Capture the cell that displays the provided text and extract its (X, Y) central coordinate. 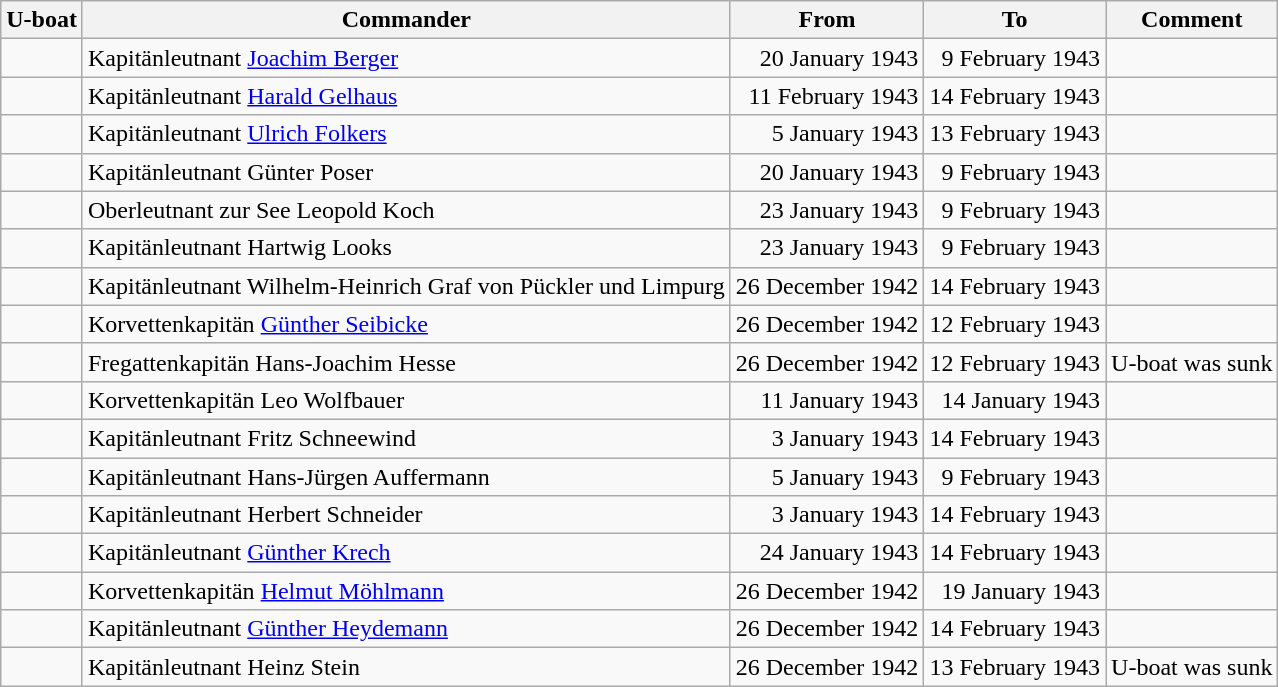
14 January 1943 (1015, 400)
U-boat (42, 20)
Kapitänleutnant Wilhelm-Heinrich Graf von Pückler und Limpurg (406, 286)
Korvettenkapitän Leo Wolfbauer (406, 400)
Kapitänleutnant Fritz Schneewind (406, 438)
Commander (406, 20)
11 January 1943 (827, 400)
Kapitänleutnant Günter Poser (406, 172)
11 February 1943 (827, 96)
Kapitänleutnant Harald Gelhaus (406, 96)
Oberleutnant zur See Leopold Koch (406, 210)
Kapitänleutnant Günther Krech (406, 553)
From (827, 20)
To (1015, 20)
Fregattenkapitän Hans-Joachim Hesse (406, 362)
Korvettenkapitän Helmut Möhlmann (406, 591)
Kapitänleutnant Hartwig Looks (406, 248)
Kapitänleutnant Heinz Stein (406, 667)
24 January 1943 (827, 553)
Kapitänleutnant Günther Heydemann (406, 629)
Kapitänleutnant Herbert Schneider (406, 515)
19 January 1943 (1015, 591)
Kapitänleutnant Ulrich Folkers (406, 134)
Comment (1192, 20)
Korvettenkapitän Günther Seibicke (406, 324)
Kapitänleutnant Joachim Berger (406, 58)
Kapitänleutnant Hans-Jürgen Auffermann (406, 477)
